Find where the given text appears and provide that cell's center as (X, Y) coordinate. 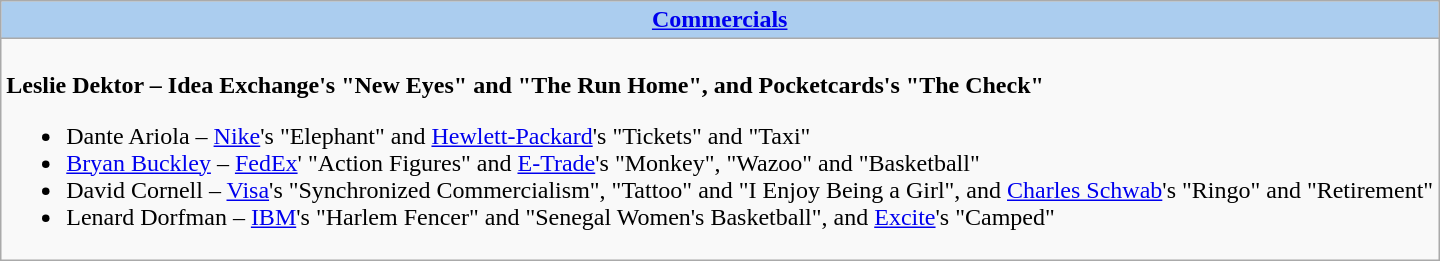
Commercials (720, 20)
